Scan for the cell matching the given text and deliver its [x, y] coordinate at center. 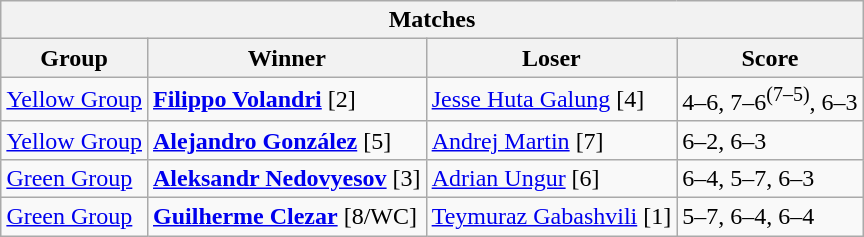
Jesse Huta Galung [4] [552, 100]
5–7, 6–4, 6–4 [770, 217]
Filippo Volandri [2] [286, 100]
Matches [432, 20]
Andrej Martin [7] [552, 140]
Group [74, 58]
Score [770, 58]
6–4, 5–7, 6–3 [770, 178]
Aleksandr Nedovyesov [3] [286, 178]
Winner [286, 58]
Guilherme Clezar [8/WC] [286, 217]
4–6, 7–6(7–5), 6–3 [770, 100]
Teymuraz Gabashvili [1] [552, 217]
Alejandro González [5] [286, 140]
Adrian Ungur [6] [552, 178]
Loser [552, 58]
6–2, 6–3 [770, 140]
